Return the (x, y) coordinate for the center point of the cell that contains the specified text.  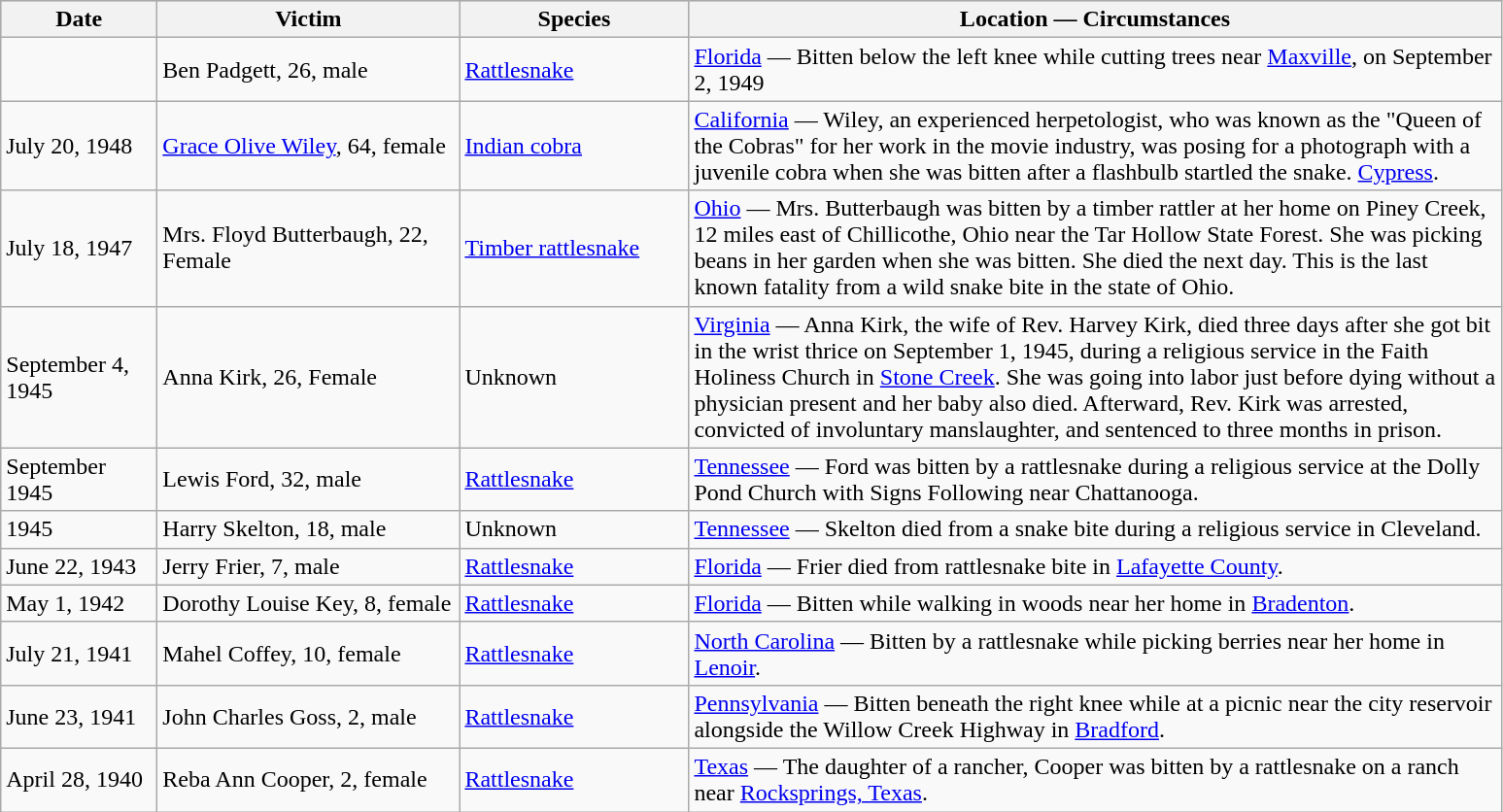
Mrs. Floyd Butterbaugh, 22, Female (309, 249)
Grace Olive Wiley, 64, female (309, 146)
June 23, 1941 (80, 717)
Lewis Ford, 32, male (309, 480)
Florida — Frier died from rattlesnake bite in Lafayette County. (1095, 566)
Species (574, 19)
Florida — Bitten while walking in woods near her home in Bradenton. (1095, 603)
North Carolina — Bitten by a rattlesnake while picking berries near her home in Lenoir. (1095, 653)
Timber rattlesnake (574, 249)
Dorothy Louise Key, 8, female (309, 603)
John Charles Goss, 2, male (309, 717)
Reba Ann Cooper, 2, female (309, 779)
April 28, 1940 (80, 779)
September 1945 (80, 480)
Tennessee — Ford was bitten by a rattlesnake during a religious service at the Dolly Pond Church with Signs Following near Chattanooga. (1095, 480)
Ben Padgett, 26, male (309, 70)
Tennessee — Skelton died from a snake bite during a religious service in Cleveland. (1095, 529)
Location — Circumstances (1095, 19)
Anna Kirk, 26, Female (309, 377)
May 1, 1942 (80, 603)
Victim (309, 19)
Indian cobra (574, 146)
June 22, 1943 (80, 566)
Texas — The daughter of a rancher, Cooper was bitten by a rattlesnake on a ranch near Rocksprings, Texas. (1095, 779)
Mahel Coffey, 10, female (309, 653)
July 20, 1948 (80, 146)
July 21, 1941 (80, 653)
Pennsylvania — Bitten beneath the right knee while at a picnic near the city reservoir alongside the Willow Creek Highway in Bradford. (1095, 717)
Florida — Bitten below the left knee while cutting trees near Maxville, on September 2, 1949 (1095, 70)
Jerry Frier, 7, male (309, 566)
July 18, 1947 (80, 249)
Harry Skelton, 18, male (309, 529)
Date (80, 19)
1945 (80, 529)
September 4, 1945 (80, 377)
